Determine the (x, y) coordinate at the center of the cell enclosing the given text.  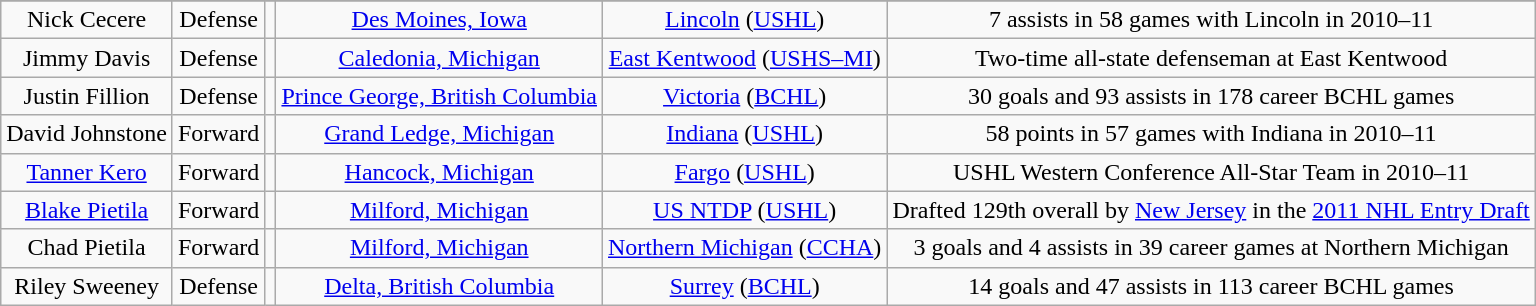
30 goals and 93 assists in 178 career BCHL games (1211, 96)
US NTDP (USHL) (745, 210)
Hancock, Michigan (440, 172)
Caledonia, Michigan (440, 58)
USHL Western Conference All-Star Team in 2010–11 (1211, 172)
Victoria (BCHL) (745, 96)
David Johnstone (87, 134)
Blake Pietila (87, 210)
Grand Ledge, Michigan (440, 134)
Lincoln (USHL) (745, 20)
Prince George, British Columbia (440, 96)
Nick Cecere (87, 20)
Fargo (USHL) (745, 172)
Des Moines, Iowa (440, 20)
Tanner Kero (87, 172)
Indiana (USHL) (745, 134)
Delta, British Columbia (440, 286)
East Kentwood (USHS–MI) (745, 58)
3 goals and 4 assists in 39 career games at Northern Michigan (1211, 248)
Surrey (BCHL) (745, 286)
7 assists in 58 games with Lincoln in 2010–11 (1211, 20)
Northern Michigan (CCHA) (745, 248)
Chad Pietila (87, 248)
58 points in 57 games with Indiana in 2010–11 (1211, 134)
Justin Fillion (87, 96)
Riley Sweeney (87, 286)
Two-time all-state defenseman at East Kentwood (1211, 58)
14 goals and 47 assists in 113 career BCHL games (1211, 286)
Drafted 129th overall by New Jersey in the 2011 NHL Entry Draft (1211, 210)
Jimmy Davis (87, 58)
